Search for the cell housing the specified text and yield its (X, Y) center coordinate. 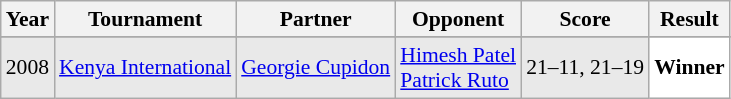
Kenya International (145, 68)
Year (28, 19)
Georgie Cupidon (316, 68)
Score (585, 19)
Result (690, 19)
Himesh Patel Patrick Ruto (458, 68)
Opponent (458, 19)
2008 (28, 68)
Winner (690, 68)
21–11, 21–19 (585, 68)
Partner (316, 19)
Tournament (145, 19)
